Search for the cell housing the specified text and yield its [X, Y] center coordinate. 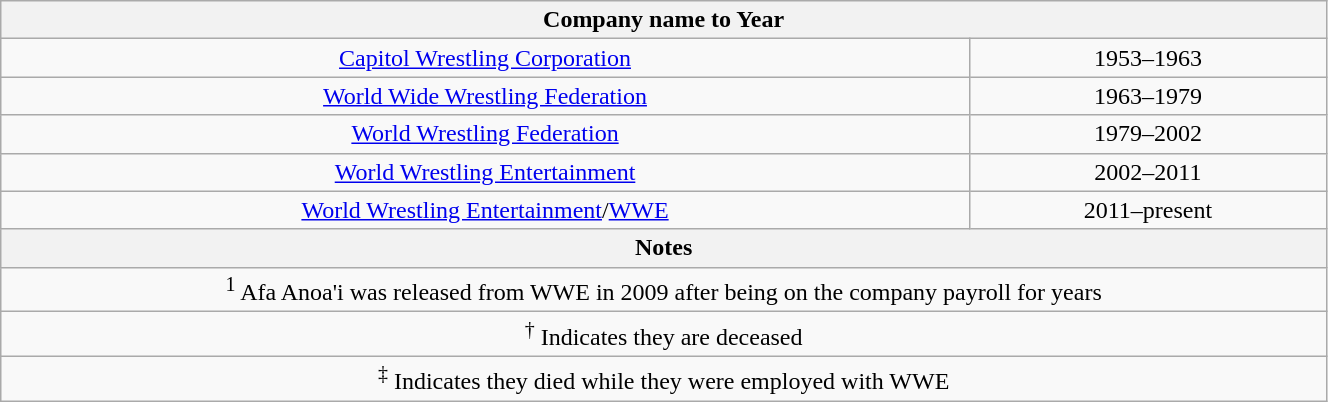
World Wrestling Entertainment/WWE [486, 210]
Company name to Year [664, 20]
Capitol Wrestling Corporation [486, 58]
‡ Indicates they died while they were employed with WWE [664, 378]
Notes [664, 248]
1953–1963 [1148, 58]
2002–2011 [1148, 172]
2011–present [1148, 210]
World Wide Wrestling Federation [486, 96]
1 Afa Anoa'i was released from WWE in 2009 after being on the company payroll for years [664, 290]
† Indicates they are deceased [664, 334]
1979–2002 [1148, 134]
1963–1979 [1148, 96]
World Wrestling Federation [486, 134]
World Wrestling Entertainment [486, 172]
